Extract the [X, Y] coordinate from the center of the cell holding the provided text.  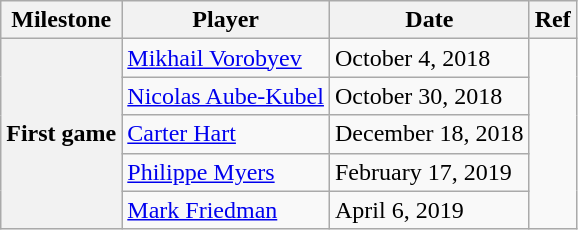
Ref [552, 20]
Mark Friedman [226, 210]
Date [429, 20]
First game [62, 134]
Player [226, 20]
Milestone [62, 20]
Mikhail Vorobyev [226, 58]
Philippe Myers [226, 172]
October 30, 2018 [429, 96]
February 17, 2019 [429, 172]
April 6, 2019 [429, 210]
Carter Hart [226, 134]
December 18, 2018 [429, 134]
Nicolas Aube-Kubel [226, 96]
October 4, 2018 [429, 58]
